Return the (X, Y) coordinate for the center point of the cell that contains the specified text.  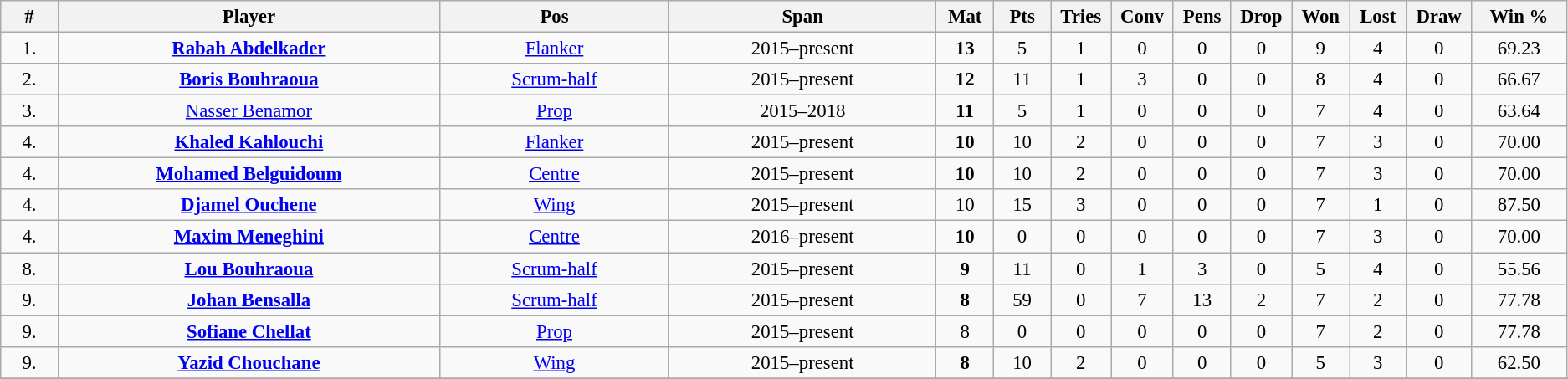
Khaled Kahlouchi (249, 142)
1. (29, 49)
Drop (1262, 17)
Mat (965, 17)
Won (1320, 17)
62.50 (1519, 362)
Conv (1143, 17)
Djamel Ouchene (249, 205)
2015–2018 (802, 111)
Pens (1202, 17)
2016–present (802, 237)
Boris Bouhraoua (249, 79)
66.67 (1519, 79)
Pos (555, 17)
Sofiane Chellat (249, 331)
Span (802, 17)
Player (249, 17)
Nasser Benamor (249, 111)
8. (29, 269)
Maxim Meneghini (249, 237)
# (29, 17)
55.56 (1519, 269)
Lost (1377, 17)
63.64 (1519, 111)
12 (965, 79)
Lou Bouhraoua (249, 269)
59 (1022, 300)
Draw (1439, 17)
Johan Bensalla (249, 300)
2. (29, 79)
69.23 (1519, 49)
Win % (1519, 17)
87.50 (1519, 205)
Yazid Chouchane (249, 362)
Mohamed Belguidoum (249, 174)
15 (1022, 205)
Tries (1081, 17)
Pts (1022, 17)
Rabah Abdelkader (249, 49)
3. (29, 111)
